Return the (x, y) coordinate for the center point of the cell that contains the specified text.  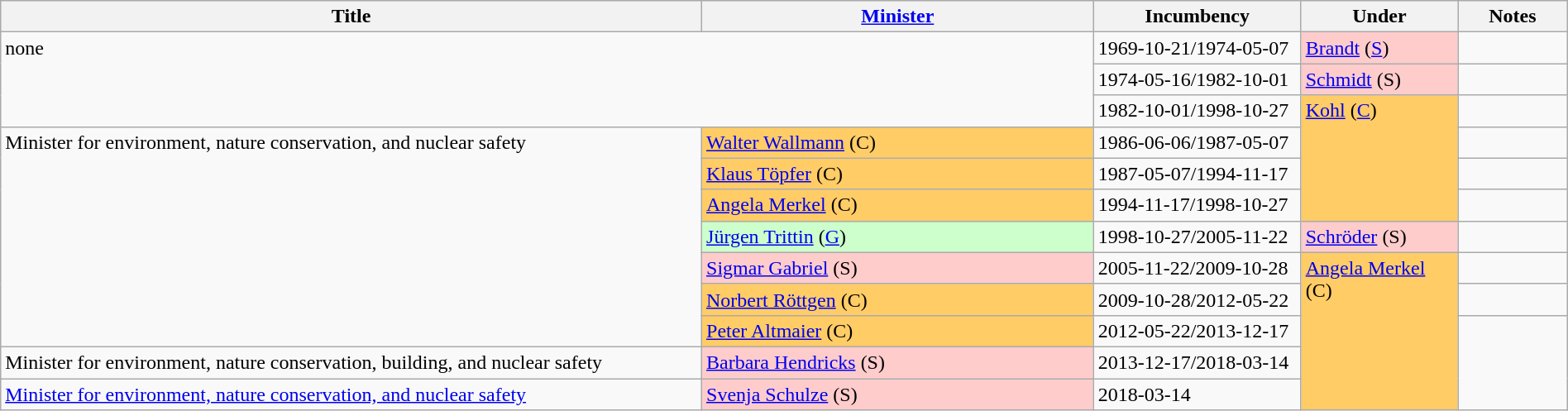
Barbara Hendricks (S) (898, 362)
Klaus Töpfer (C) (898, 174)
Kohl (C) (1379, 158)
Minister (898, 17)
1974-05-16/1982-10-01 (1198, 79)
2005-11-22/2009-10-28 (1198, 268)
Svenja Schulze (S) (898, 394)
1987-05-07/1994-11-17 (1198, 174)
Jürgen Trittin (G) (898, 237)
Notes (1513, 17)
Schmidt (S) (1379, 79)
2012-05-22/2013-12-17 (1198, 331)
Norbert Röttgen (C) (898, 299)
Schröder (S) (1379, 237)
1982-10-01/1998-10-27 (1198, 111)
none (547, 79)
1998-10-27/2005-11-22 (1198, 237)
2013-12-17/2018-03-14 (1198, 362)
Sigmar Gabriel (S) (898, 268)
Brandt (S) (1379, 48)
Under (1379, 17)
Walter Wallmann (C) (898, 142)
1986-06-06/1987-05-07 (1198, 142)
Minister for environment, nature conservation, building, and nuclear safety (351, 362)
2009-10-28/2012-05-22 (1198, 299)
Peter Altmaier (C) (898, 331)
Incumbency (1198, 17)
1969-10-21/1974-05-07 (1198, 48)
2018-03-14 (1198, 394)
Title (351, 17)
1994-11-17/1998-10-27 (1198, 205)
